Search for the cell housing the specified text and yield its [x, y] center coordinate. 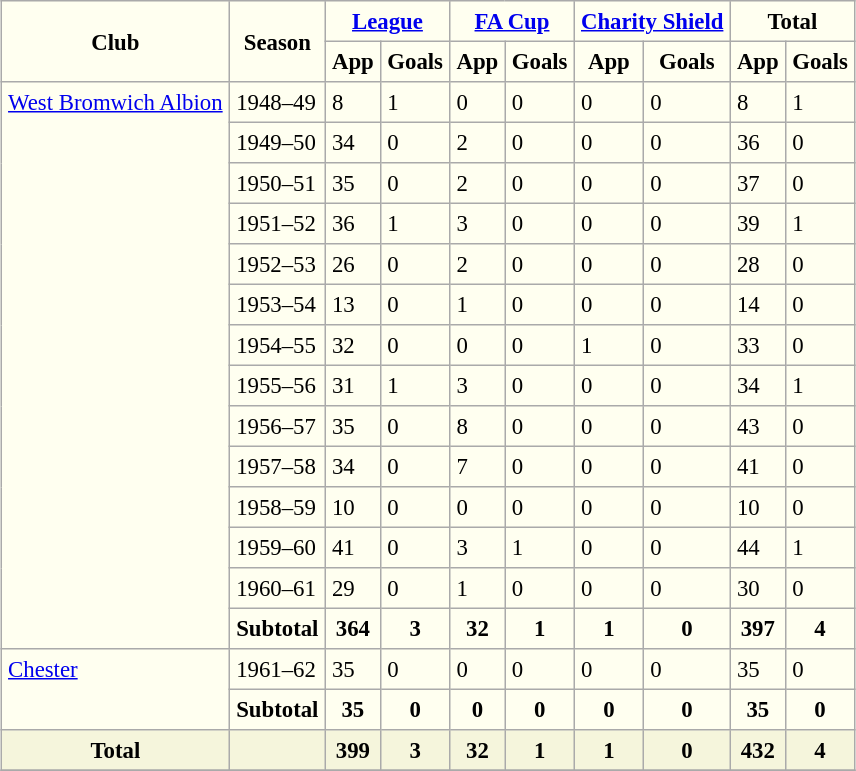
7 [478, 466]
1950–51 [277, 183]
Club [115, 42]
1952–53 [277, 264]
1960–61 [277, 588]
44 [758, 547]
397 [758, 628]
33 [758, 345]
29 [352, 588]
1961–62 [277, 669]
432 [758, 750]
1955–56 [277, 385]
39 [758, 223]
1951–52 [277, 223]
1949–50 [277, 142]
43 [758, 426]
FA Cup [512, 21]
364 [352, 628]
1958–59 [277, 507]
1948–49 [277, 102]
West Bromwich Albion [115, 366]
Chester [115, 690]
13 [352, 304]
League [388, 21]
28 [758, 264]
399 [352, 750]
30 [758, 588]
1959–60 [277, 547]
26 [352, 264]
14 [758, 304]
1957–58 [277, 466]
Charity Shield [652, 21]
1956–57 [277, 426]
1954–55 [277, 345]
Season [277, 42]
31 [352, 385]
37 [758, 183]
1953–54 [277, 304]
